Detect which cell encompasses the target text, then output its (X, Y) center coordinate. 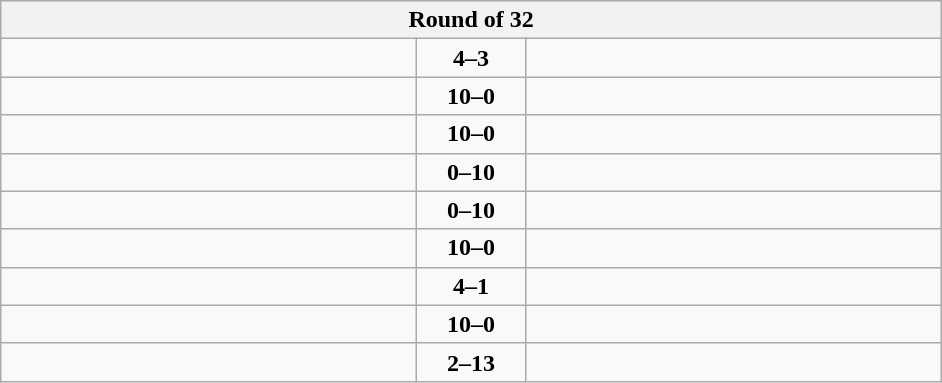
Round of 32 (472, 20)
4–3 (472, 58)
2–13 (472, 362)
4–1 (472, 286)
